Search for the cell housing the specified text and yield its [x, y] center coordinate. 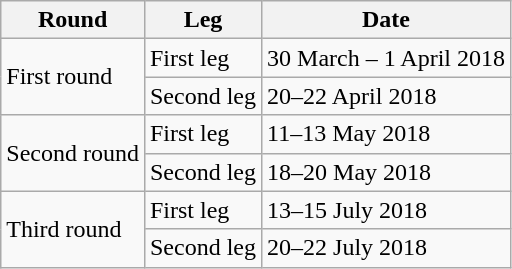
First round [73, 77]
Third round [73, 229]
30 March – 1 April 2018 [386, 58]
Second round [73, 153]
20–22 April 2018 [386, 96]
Date [386, 20]
Leg [202, 20]
13–15 July 2018 [386, 210]
Round [73, 20]
18–20 May 2018 [386, 172]
20–22 July 2018 [386, 248]
11–13 May 2018 [386, 134]
